Output the (X, Y) coordinate of the center of the cell containing the given text.  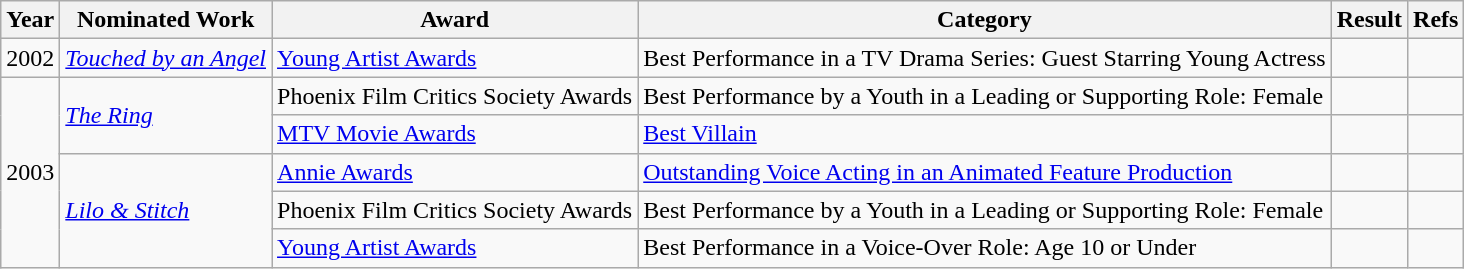
Best Villain (984, 134)
Lilo & Stitch (166, 210)
Annie Awards (455, 172)
The Ring (166, 115)
Award (455, 20)
2003 (30, 172)
Best Performance in a TV Drama Series: Guest Starring Young Actress (984, 58)
Refs (1436, 20)
MTV Movie Awards (455, 134)
Result (1369, 20)
Touched by an Angel (166, 58)
Outstanding Voice Acting in an Animated Feature Production (984, 172)
Nominated Work (166, 20)
Year (30, 20)
2002 (30, 58)
Best Performance in a Voice-Over Role: Age 10 or Under (984, 248)
Category (984, 20)
